Return (X, Y) of the center of cell containing provided text 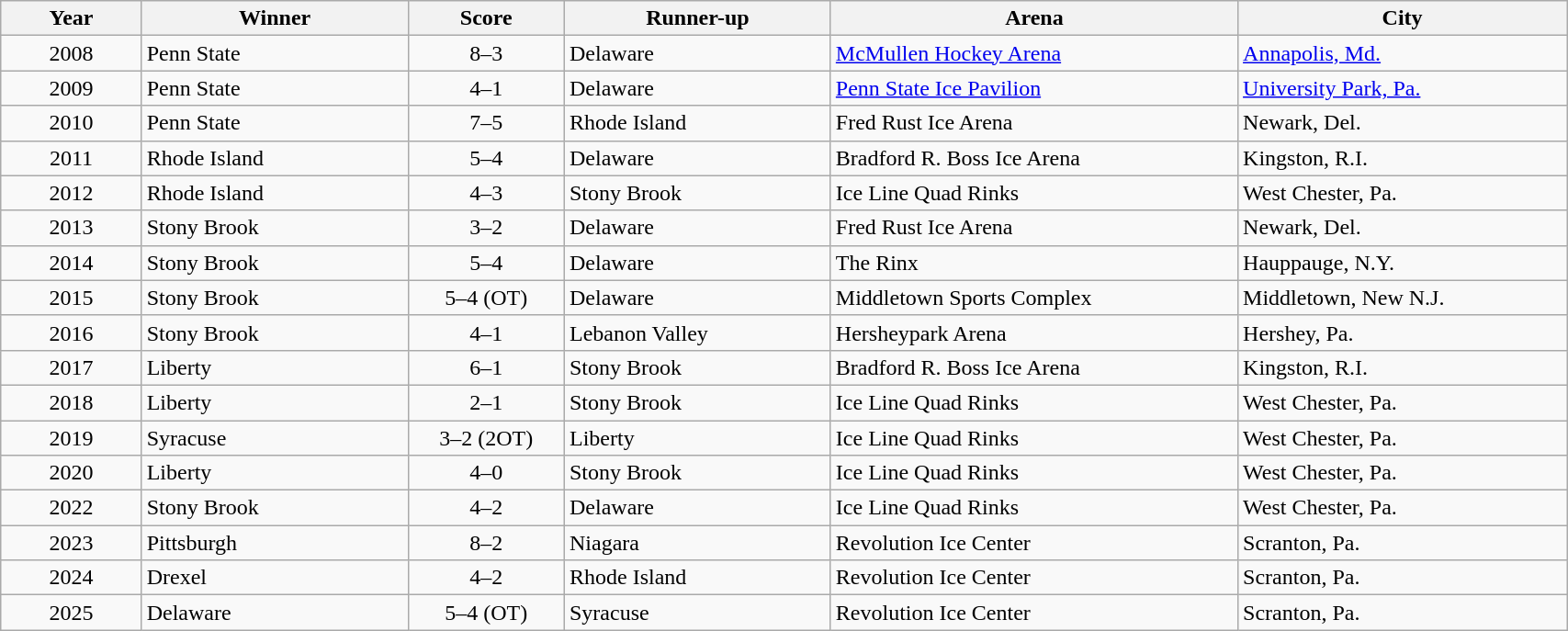
Runner-up (697, 18)
2008 (72, 53)
3–2 (2OT) (486, 438)
6–1 (486, 367)
City (1403, 18)
Year (72, 18)
Penn State Ice Pavilion (1034, 88)
Score (486, 18)
Arena (1034, 18)
2013 (72, 228)
2011 (72, 158)
2012 (72, 193)
2016 (72, 332)
Hersheypark Arena (1034, 332)
McMullen Hockey Arena (1034, 53)
2019 (72, 438)
8–3 (486, 53)
Drexel (275, 578)
Lebanon Valley (697, 332)
4–3 (486, 193)
The Rinx (1034, 263)
4–0 (486, 473)
2020 (72, 473)
2015 (72, 298)
University Park, Pa. (1403, 88)
2009 (72, 88)
3–2 (486, 228)
7–5 (486, 123)
Annapolis, Md. (1403, 53)
2014 (72, 263)
2022 (72, 508)
Pittsburgh (275, 543)
2010 (72, 123)
2017 (72, 367)
2023 (72, 543)
2–1 (486, 402)
Winner (275, 18)
Hauppauge, N.Y. (1403, 263)
Middletown Sports Complex (1034, 298)
2018 (72, 402)
Middletown, New N.J. (1403, 298)
Hershey, Pa. (1403, 332)
2025 (72, 613)
2024 (72, 578)
8–2 (486, 543)
Niagara (697, 543)
